Scan for the cell matching the given text and deliver its [X, Y] coordinate at center. 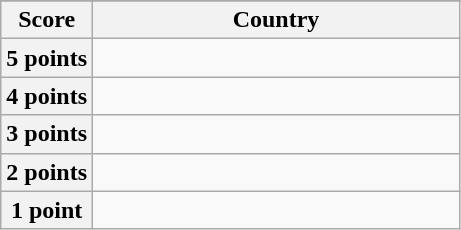
4 points [47, 96]
5 points [47, 58]
1 point [47, 210]
Score [47, 20]
Country [276, 20]
2 points [47, 172]
3 points [47, 134]
